Scan for the cell matching the given text and deliver its [x, y] coordinate at center. 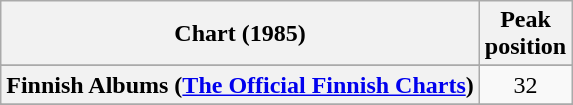
32 [525, 85]
Finnish Albums (The Official Finnish Charts) [240, 85]
Chart (1985) [240, 34]
Peakposition [525, 34]
